Detect which cell encompasses the target text, then output its [X, Y] center coordinate. 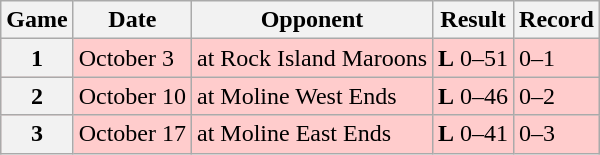
1 [37, 58]
Record [557, 20]
Date [132, 20]
Result [474, 20]
2 [37, 96]
Opponent [312, 20]
October 10 [132, 96]
3 [37, 134]
Game [37, 20]
0–1 [557, 58]
L 0–46 [474, 96]
at Rock Island Maroons [312, 58]
L 0–51 [474, 58]
L 0–41 [474, 134]
at Moline East Ends [312, 134]
0–2 [557, 96]
October 3 [132, 58]
October 17 [132, 134]
at Moline West Ends [312, 96]
0–3 [557, 134]
